Detect which cell encompasses the target text, then output its (x, y) center coordinate. 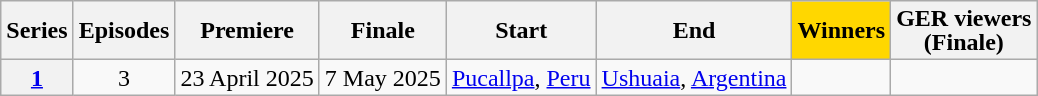
Start (521, 30)
Ushuaia, Argentina (694, 78)
7 May 2025 (382, 78)
Series (37, 30)
Pucallpa, Peru (521, 78)
3 (124, 78)
Episodes (124, 30)
Premiere (247, 30)
Winners (842, 30)
Finale (382, 30)
23 April 2025 (247, 78)
1 (37, 78)
End (694, 30)
GER viewers(Finale) (964, 30)
